Scan for the cell matching the given text and deliver its [x, y] coordinate at center. 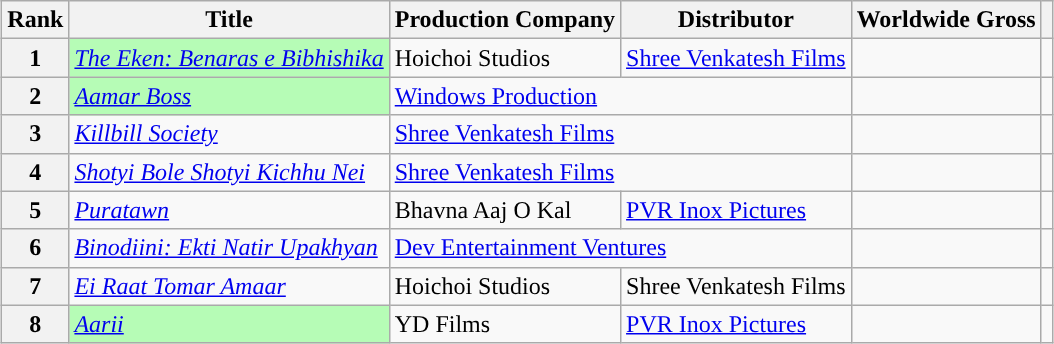
6 [36, 248]
Dev Entertainment Ventures [620, 248]
3 [36, 134]
7 [36, 286]
Title [229, 20]
1 [36, 58]
Production Company [504, 20]
Rank [36, 20]
Windows Production [620, 96]
5 [36, 210]
2 [36, 96]
Bhavna Aaj O Kal [504, 210]
Puratawn [229, 210]
Killbill Society [229, 134]
Shotyi Bole Shotyi Kichhu Nei [229, 172]
Aamar Boss [229, 96]
Worldwide Gross [946, 20]
Ei Raat Tomar Amaar [229, 286]
YD Films [504, 324]
8 [36, 324]
Distributor [736, 20]
The Eken: Benaras e Bibhishika [229, 58]
Binodiini: Ekti Natir Upakhyan [229, 248]
4 [36, 172]
Aarii [229, 324]
